Capture the cell that displays the provided text and extract its (X, Y) central coordinate. 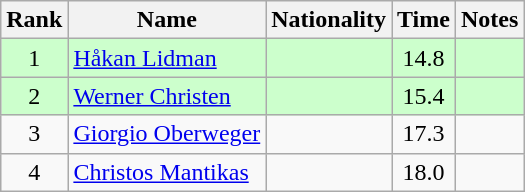
4 (34, 172)
3 (34, 134)
Werner Christen (167, 96)
Nationality (329, 20)
2 (34, 96)
15.4 (424, 96)
Håkan Lidman (167, 58)
Time (424, 20)
Giorgio Oberweger (167, 134)
18.0 (424, 172)
14.8 (424, 58)
Christos Mantikas (167, 172)
Rank (34, 20)
Notes (489, 20)
Name (167, 20)
17.3 (424, 134)
1 (34, 58)
